Search for the cell housing the specified text and yield its (X, Y) center coordinate. 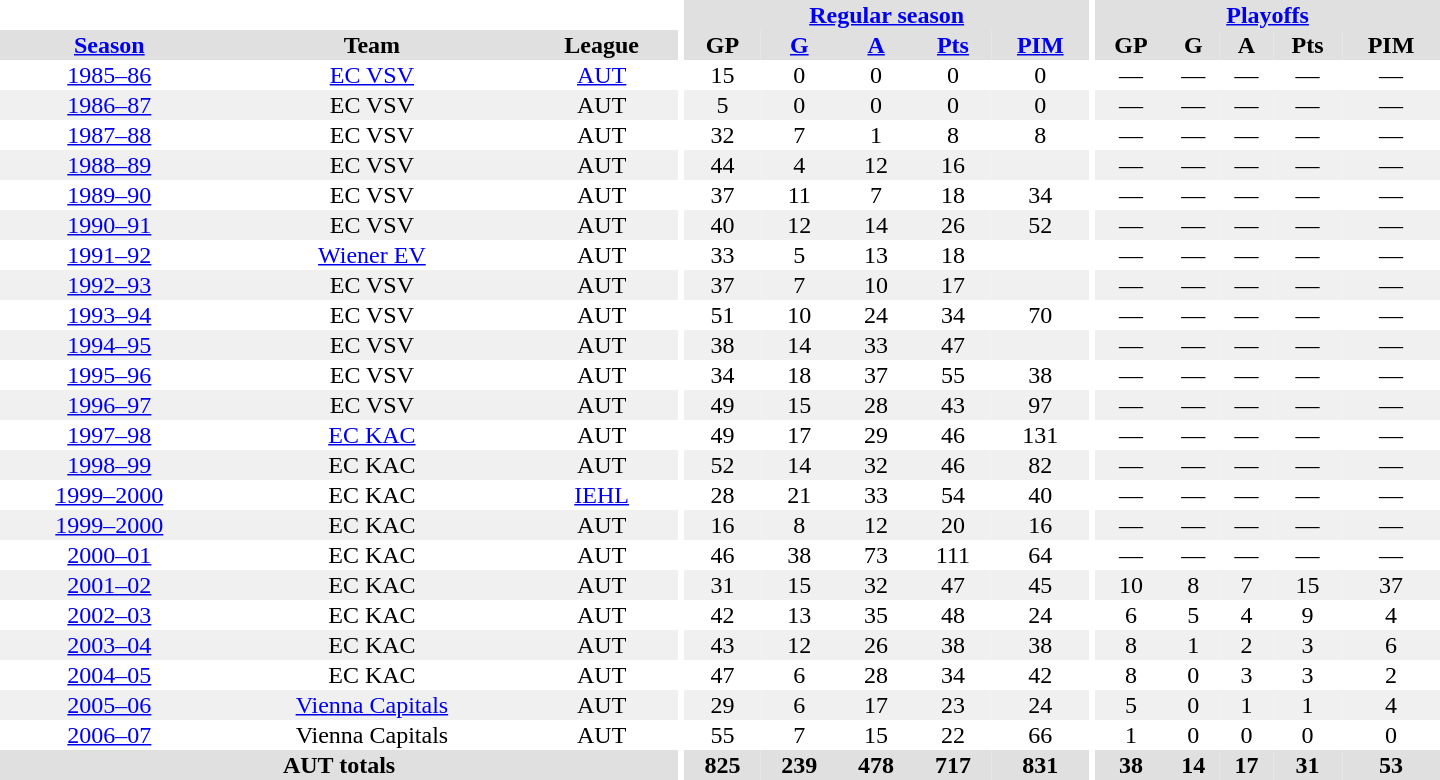
11 (800, 195)
35 (876, 615)
1990–91 (110, 225)
21 (800, 495)
1996–97 (110, 405)
1995–96 (110, 375)
1987–88 (110, 135)
IEHL (602, 495)
2001–02 (110, 585)
73 (876, 555)
825 (722, 765)
1997–98 (110, 435)
64 (1040, 555)
48 (954, 615)
111 (954, 555)
1992–93 (110, 285)
20 (954, 525)
831 (1040, 765)
23 (954, 705)
1994–95 (110, 345)
1986–87 (110, 105)
1985–86 (110, 75)
44 (722, 165)
1998–99 (110, 465)
Wiener EV (372, 255)
131 (1040, 435)
1988–89 (110, 165)
Playoffs (1268, 15)
2002–03 (110, 615)
League (602, 45)
53 (1391, 765)
22 (954, 735)
Season (110, 45)
70 (1040, 315)
Team (372, 45)
1989–90 (110, 195)
54 (954, 495)
Regular season (886, 15)
66 (1040, 735)
AUT totals (339, 765)
2003–04 (110, 645)
97 (1040, 405)
9 (1308, 615)
239 (800, 765)
45 (1040, 585)
2000–01 (110, 555)
2006–07 (110, 735)
478 (876, 765)
82 (1040, 465)
2005–06 (110, 705)
2004–05 (110, 675)
717 (954, 765)
51 (722, 315)
1991–92 (110, 255)
1993–94 (110, 315)
